Search for the cell housing the specified text and yield its [x, y] center coordinate. 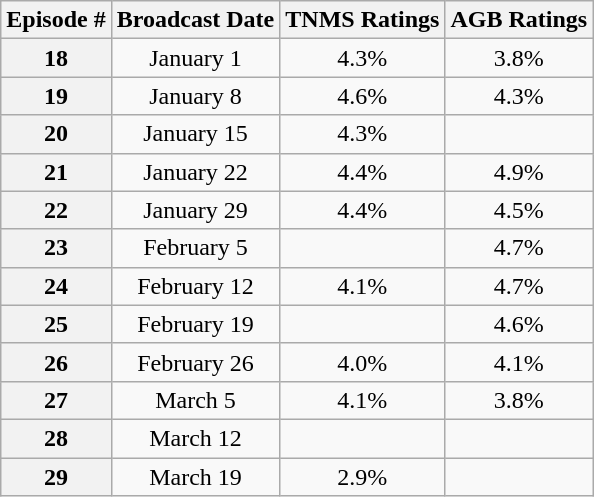
February 12 [196, 286]
January 1 [196, 58]
4.9% [519, 172]
19 [56, 96]
March 12 [196, 438]
18 [56, 58]
27 [56, 400]
28 [56, 438]
25 [56, 324]
Broadcast Date [196, 20]
24 [56, 286]
2.9% [362, 477]
23 [56, 248]
February 5 [196, 248]
Episode # [56, 20]
January 29 [196, 210]
February 19 [196, 324]
March 19 [196, 477]
22 [56, 210]
February 26 [196, 362]
26 [56, 362]
AGB Ratings [519, 20]
January 22 [196, 172]
4.0% [362, 362]
January 15 [196, 134]
21 [56, 172]
4.5% [519, 210]
TNMS Ratings [362, 20]
March 5 [196, 400]
20 [56, 134]
29 [56, 477]
January 8 [196, 96]
